Find where the given text appears and provide that cell's center as (x, y) coordinate. 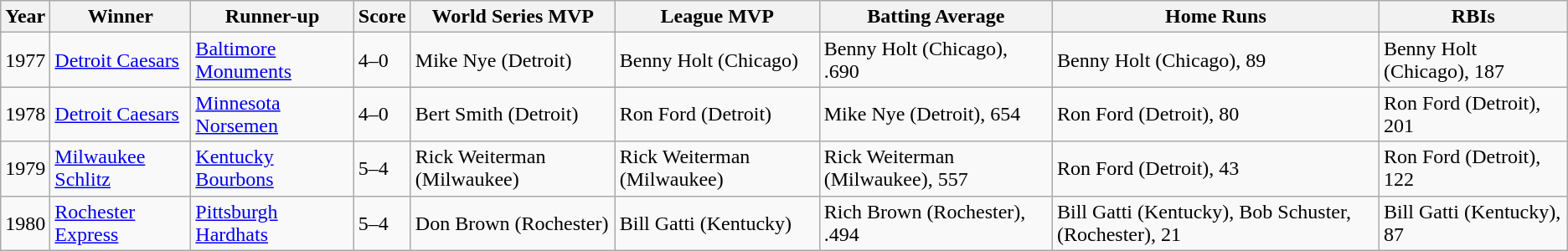
Don Brown (Rochester) (513, 223)
1979 (25, 169)
Winner (121, 17)
Milwaukee Schlitz (121, 169)
Rick Weiterman (Milwaukee), 557 (936, 169)
Rich Brown (Rochester), .494 (936, 223)
RBIs (1473, 17)
Batting Average (936, 17)
Kentucky Bourbons (272, 169)
Runner-up (272, 17)
Bill Gatti (Kentucky) (717, 223)
Ron Ford (Detroit), 201 (1473, 114)
Baltimore Monuments (272, 60)
Bill Gatti (Kentucky), Bob Schuster, (Rochester), 21 (1215, 223)
Pittsburgh Hardhats (272, 223)
Bill Gatti (Kentucky), 87 (1473, 223)
Mike Nye (Detroit) (513, 60)
Year (25, 17)
Mike Nye (Detroit), 654 (936, 114)
1980 (25, 223)
Ron Ford (Detroit), 80 (1215, 114)
Benny Holt (Chicago), 187 (1473, 60)
Benny Holt (Chicago), .690 (936, 60)
Minnesota Norsemen (272, 114)
Rochester Express (121, 223)
Score (382, 17)
Bert Smith (Detroit) (513, 114)
1978 (25, 114)
Benny Holt (Chicago) (717, 60)
Home Runs (1215, 17)
Ron Ford (Detroit), 43 (1215, 169)
Ron Ford (Detroit) (717, 114)
World Series MVP (513, 17)
Benny Holt (Chicago), 89 (1215, 60)
League MVP (717, 17)
1977 (25, 60)
Ron Ford (Detroit), 122 (1473, 169)
